Extract the (X, Y) coordinate from the center of the cell holding the provided text.  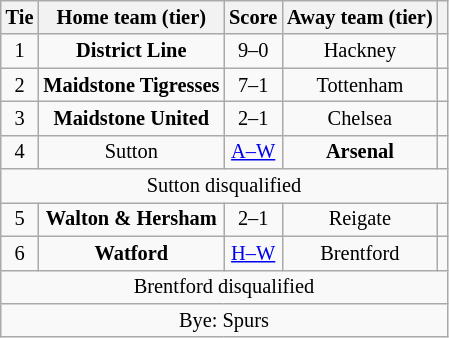
5 (20, 219)
Watford (131, 253)
6 (20, 253)
District Line (131, 51)
Score (253, 17)
A–W (253, 152)
Walton & Hersham (131, 219)
Hackney (360, 51)
Tie (20, 17)
4 (20, 152)
Reigate (360, 219)
Arsenal (360, 152)
Sutton disqualified (224, 186)
1 (20, 51)
Maidstone United (131, 118)
7–1 (253, 85)
3 (20, 118)
2 (20, 85)
Chelsea (360, 118)
9–0 (253, 51)
Maidstone Tigresses (131, 85)
Tottenham (360, 85)
Brentford disqualified (224, 287)
Brentford (360, 253)
Sutton (131, 152)
Away team (tier) (360, 17)
Bye: Spurs (224, 320)
Home team (tier) (131, 17)
H–W (253, 253)
